From the cell containing the given text, extract its center point as [x, y] coordinate. 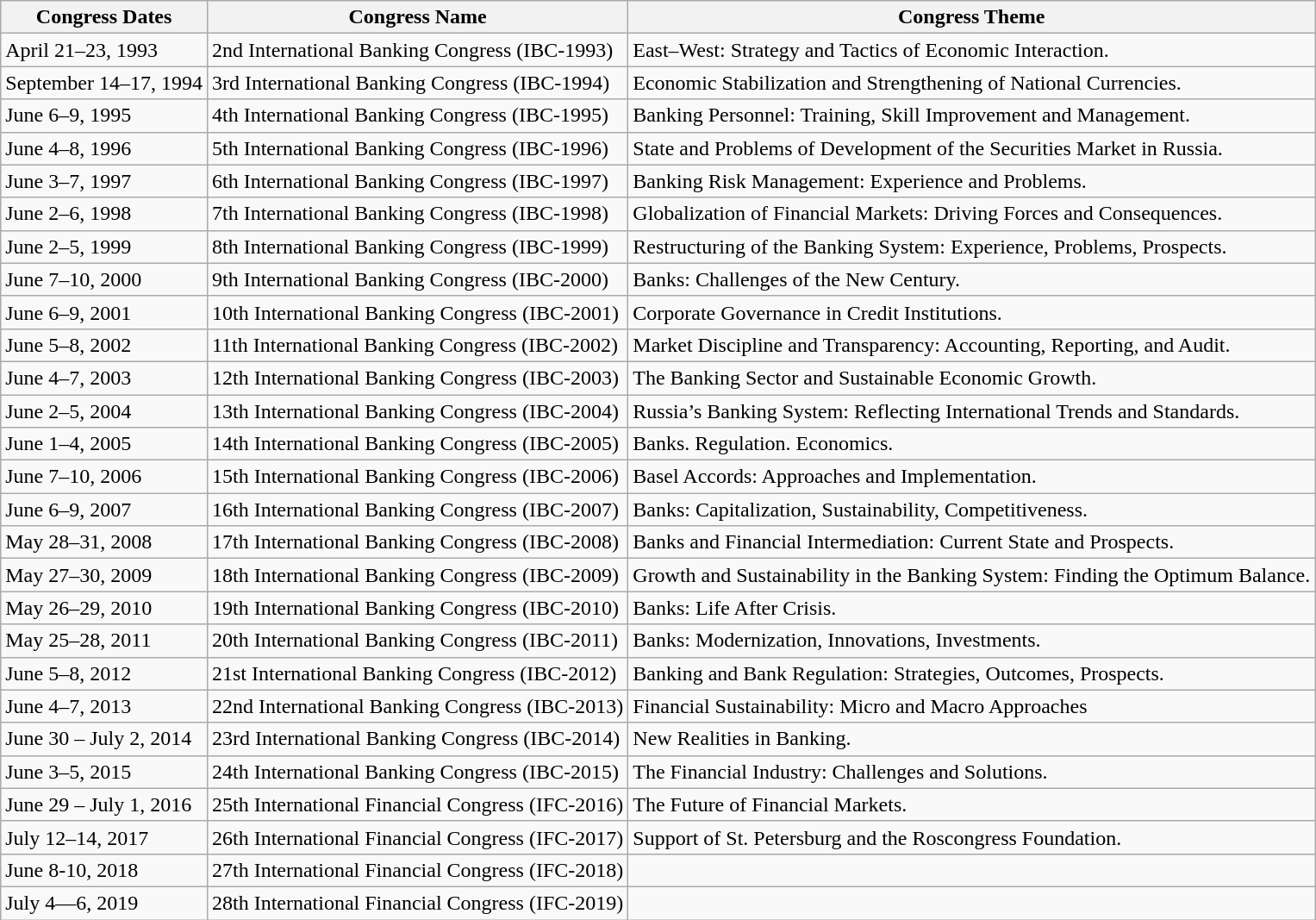
20th International Banking Congress (IBC-2011) [417, 641]
May 27–30, 2009 [104, 575]
19th International Banking Congress (IBC-2010) [417, 608]
Banks. Regulation. Economics. [972, 444]
June 6–9, 2007 [104, 510]
9th International Banking Congress (IBC-2000) [417, 279]
June 2–5, 2004 [104, 411]
7th International Banking Congress (IBC-1998) [417, 214]
Economic Stabilization and Strengthening of National Currencies. [972, 83]
23rd International Banking Congress (IBC-2014) [417, 739]
28th International Financial Congress (IFC-2019) [417, 903]
The Banking Sector and Sustainable Economic Growth. [972, 378]
April 21–23, 1993 [104, 50]
May 26–29, 2010 [104, 608]
Banks: Challenges of the New Century. [972, 279]
Banks and Financial Intermediation: Current State and Prospects. [972, 542]
Banking Risk Management: Experience and Problems. [972, 181]
June 30 – July 2, 2014 [104, 739]
June 2–6, 1998 [104, 214]
July 12–14, 2017 [104, 837]
East–West: Strategy and Tactics of Economic Interaction. [972, 50]
3rd International Banking Congress (IBC-1994) [417, 83]
14th International Banking Congress (IBC-2005) [417, 444]
21st International Banking Congress (IBC-2012) [417, 673]
Banks: Life After Crisis. [972, 608]
The Future of Financial Markets. [972, 804]
September 14–17, 1994 [104, 83]
Congress Theme [972, 17]
6th International Banking Congress (IBC-1997) [417, 181]
June 3–5, 2015 [104, 772]
June 6–9, 2001 [104, 312]
2nd International Banking Congress (IBC-1993) [417, 50]
June 7–10, 2006 [104, 477]
Russia’s Banking System: Reflecting International Trends and Standards. [972, 411]
4th International Banking Congress (IBC-1995) [417, 116]
Banks: Capitalization, Sustainability, Competitiveness. [972, 510]
13th International Banking Congress (IBC-2004) [417, 411]
June 4–8, 1996 [104, 148]
Banks: Modernization, Innovations, Investments. [972, 641]
25th International Financial Congress (IFC-2016) [417, 804]
Globalization of Financial Markets: Driving Forces and Consequences. [972, 214]
Congress Name [417, 17]
The Financial Industry: Challenges and Solutions. [972, 772]
Financial Sustainability: Micro and Macro Approaches [972, 706]
5th International Banking Congress (IBC-1996) [417, 148]
June 29 – July 1, 2016 [104, 804]
June 1–4, 2005 [104, 444]
12th International Banking Congress (IBC-2003) [417, 378]
26th International Financial Congress (IFC-2017) [417, 837]
Market Discipline and Transparency: Accounting, Reporting, and Audit. [972, 345]
June 4–7, 2003 [104, 378]
Restructuring of the Banking System: Experience, Problems, Prospects. [972, 247]
July 4—6, 2019 [104, 903]
18th International Banking Congress (IBC-2009) [417, 575]
Banking and Bank Regulation: Strategies, Outcomes, Prospects. [972, 673]
June 3–7, 1997 [104, 181]
June 2–5, 1999 [104, 247]
June 5–8, 2002 [104, 345]
22nd International Banking Congress (IBC-2013) [417, 706]
24th International Banking Congress (IBC-2015) [417, 772]
New Realities in Banking. [972, 739]
Basel Accords: Approaches and Implementation. [972, 477]
June 5–8, 2012 [104, 673]
June 4–7, 2013 [104, 706]
June 8-10, 2018 [104, 870]
June 7–10, 2000 [104, 279]
11th International Banking Congress (IBC-2002) [417, 345]
Congress Dates [104, 17]
May 25–28, 2011 [104, 641]
Banking Personnel: Training, Skill Improvement and Management. [972, 116]
June 6–9, 1995 [104, 116]
May 28–31, 2008 [104, 542]
27th International Financial Congress (IFC-2018) [417, 870]
10th International Banking Congress (IBC-2001) [417, 312]
State and Problems of Development of the Securities Market in Russia. [972, 148]
Support of St. Petersburg and the Roscongress Foundation. [972, 837]
Corporate Governance in Credit Institutions. [972, 312]
Growth and Sustainability in the Banking System: Finding the Optimum Balance. [972, 575]
8th International Banking Congress (IBC-1999) [417, 247]
15th International Banking Congress (IBC-2006) [417, 477]
16th International Banking Congress (IBC-2007) [417, 510]
17th International Banking Congress (IBC-2008) [417, 542]
